Output the [x, y] coordinate of the center of the cell containing the given text.  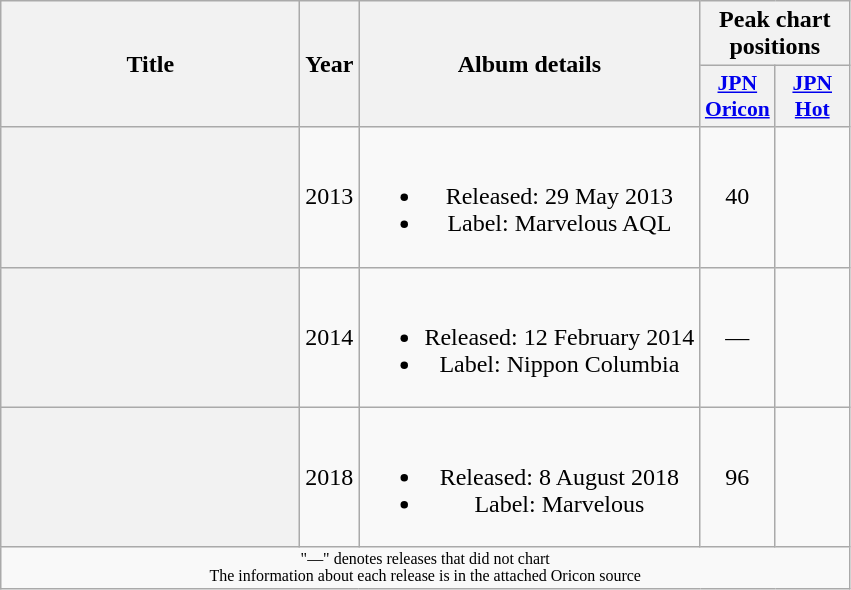
Released: 29 May 2013Label: Marvelous AQL [530, 197]
40 [738, 197]
Released: 8 August 2018Label: Marvelous [530, 477]
Title [150, 64]
JPNOricon [738, 96]
96 [738, 477]
Year [330, 64]
2014 [330, 337]
Album details [530, 64]
Released: 12 February 2014Label: Nippon Columbia [530, 337]
"—" denotes releases that did not chartThe information about each release is in the attached Oricon source [426, 568]
JPNHot [812, 96]
2018 [330, 477]
Peak chart positions [775, 34]
2013 [330, 197]
— [738, 337]
